Pinpoint the cell where the given text exists, returning its (x, y) midpoint coordinate. 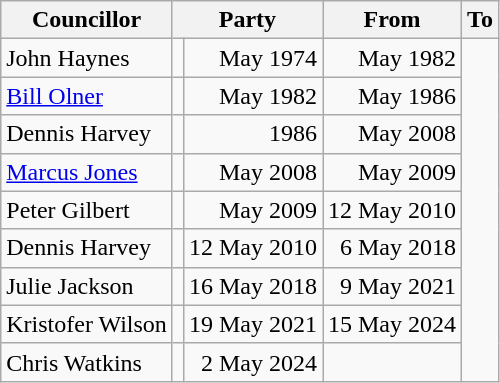
9 May 2021 (392, 286)
6 May 2018 (392, 248)
John Haynes (87, 58)
Party (247, 20)
Chris Watkins (87, 362)
Julie Jackson (87, 286)
May 1986 (392, 96)
Marcus Jones (87, 172)
Councillor (87, 20)
To (480, 20)
16 May 2018 (252, 286)
From (392, 20)
Bill Olner (87, 96)
1986 (252, 134)
Kristofer Wilson (87, 324)
May 1974 (252, 58)
19 May 2021 (252, 324)
15 May 2024 (392, 324)
Peter Gilbert (87, 210)
2 May 2024 (252, 362)
